Detect which cell encompasses the target text, then output its [x, y] center coordinate. 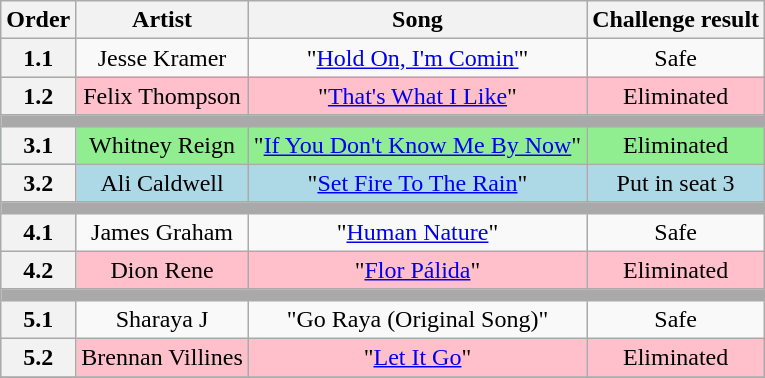
"Go Raya (Original Song)" [417, 319]
Artist [162, 20]
Dion Rene [162, 270]
4.2 [38, 270]
Brennan Villines [162, 357]
4.1 [38, 232]
Whitney Reign [162, 145]
"Set Fire To The Rain" [417, 183]
5.1 [38, 319]
"That's What I Like" [417, 96]
"Let It Go" [417, 357]
Challenge result [676, 20]
"Human Nature" [417, 232]
Put in seat 3 [676, 183]
Ali Caldwell [162, 183]
Felix Thompson [162, 96]
3.2 [38, 183]
1.2 [38, 96]
Order [38, 20]
1.1 [38, 58]
Song [417, 20]
Sharaya J [162, 319]
5.2 [38, 357]
Jesse Kramer [162, 58]
"If You Don't Know Me By Now" [417, 145]
"Flor Pálida" [417, 270]
James Graham [162, 232]
"Hold On, I'm Comin'" [417, 58]
3.1 [38, 145]
